Pinpoint the cell where the given text exists, returning its [x, y] midpoint coordinate. 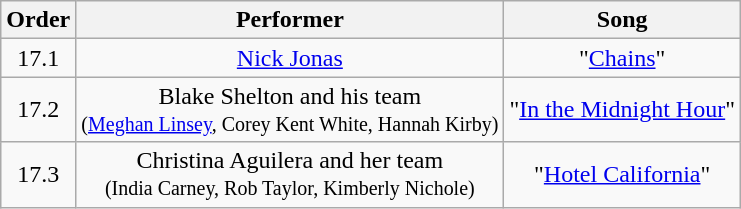
Nick Jonas [290, 58]
Christina Aguilera and her team (India Carney, Rob Taylor, Kimberly Nichole) [290, 174]
Performer [290, 20]
Blake Shelton and his team (Meghan Linsey, Corey Kent White, Hannah Kirby) [290, 110]
Song [622, 20]
"Hotel California" [622, 174]
17.3 [38, 174]
Order [38, 20]
"Chains" [622, 58]
17.2 [38, 110]
"In the Midnight Hour" [622, 110]
17.1 [38, 58]
